Return the (X, Y) coordinate for the center point of the cell that contains the specified text.  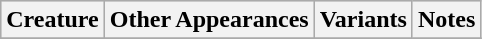
Creature (52, 20)
Other Appearances (209, 20)
Variants (363, 20)
Notes (446, 20)
